Search for the cell housing the specified text and yield its [X, Y] center coordinate. 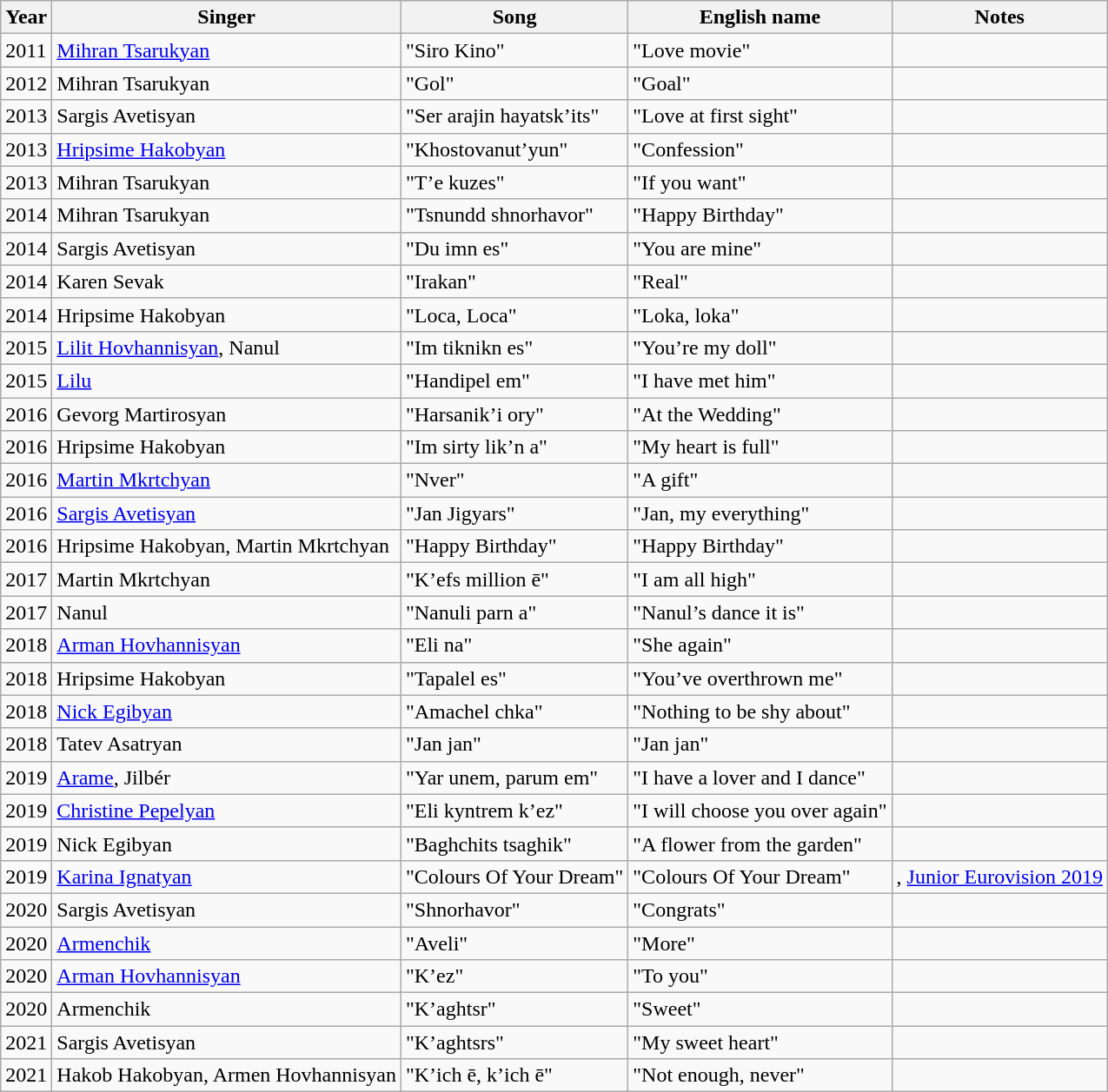
"Nothing to be shy about" [760, 711]
2011 [26, 50]
Hakob Hakobyan, Armen Hovhannisyan [227, 1075]
"Loca, Loca" [514, 314]
"If you want" [760, 182]
Lilu [227, 381]
"I have met him" [760, 381]
"Jan, my everything" [760, 513]
"Harsanik’i ory" [514, 414]
Nanul [227, 612]
"My sweet heart" [760, 1042]
Karina Ignatyan [227, 877]
"K’ich ē, k’ich ē" [514, 1075]
"Ser arajin hayatsk’its" [514, 116]
"A gift" [760, 480]
"To you" [760, 976]
Notes [999, 17]
"You’re my doll" [760, 347]
"Congrats" [760, 910]
"Du imn es" [514, 248]
"Real" [760, 281]
"Yar unem, parum em" [514, 778]
"Eli kyntrem k’ez" [514, 811]
"Sweet" [760, 1009]
"More" [760, 943]
"Im tiknikn es" [514, 347]
"Handipel em" [514, 381]
"K’aghtsr" [514, 1009]
Christine Pepelyan [227, 811]
"K’efs million ē" [514, 579]
"At the Wedding" [760, 414]
"Goal" [760, 83]
English name [760, 17]
Song [514, 17]
"You are mine" [760, 248]
"My heart is full" [760, 447]
"Tsnundd shnorhavor" [514, 215]
Gevorg Martirosyan [227, 414]
"Shnorhavor" [514, 910]
"Gol" [514, 83]
2012 [26, 83]
"T’e kuzes" [514, 182]
"I am all high" [760, 579]
Karen Sevak [227, 281]
Tatev Asatryan [227, 745]
"Tapalel es" [514, 678]
"Loka, loka" [760, 314]
"She again" [760, 645]
"I will choose you over again" [760, 811]
Year [26, 17]
"Amachel chka" [514, 711]
"K’aghtsrs" [514, 1042]
Arame, Jilbér [227, 778]
"Eli na" [514, 645]
"K’ez" [514, 976]
"Khostovanut’yun" [514, 149]
"A flower from the garden" [760, 844]
"Siro Kino" [514, 50]
"You’ve overthrown me" [760, 678]
"Love at first sight" [760, 116]
Hripsime Hakobyan, Martin Mkrtchyan [227, 546]
, Junior Eurovision 2019 [999, 877]
"I have a lover and I dance" [760, 778]
"Baghchits tsaghik" [514, 844]
"Im sirty lik’n a" [514, 447]
"Jan Jigyars" [514, 513]
Singer [227, 17]
"Nver" [514, 480]
"Not enough, never" [760, 1075]
Lilit Hovhannisyan, Nanul [227, 347]
"Nanul’s dance it is" [760, 612]
"Aveli" [514, 943]
"Nanuli parn a" [514, 612]
"Irakan" [514, 281]
"Love movie" [760, 50]
"Confession" [760, 149]
